Search for the cell housing the specified text and yield its [x, y] center coordinate. 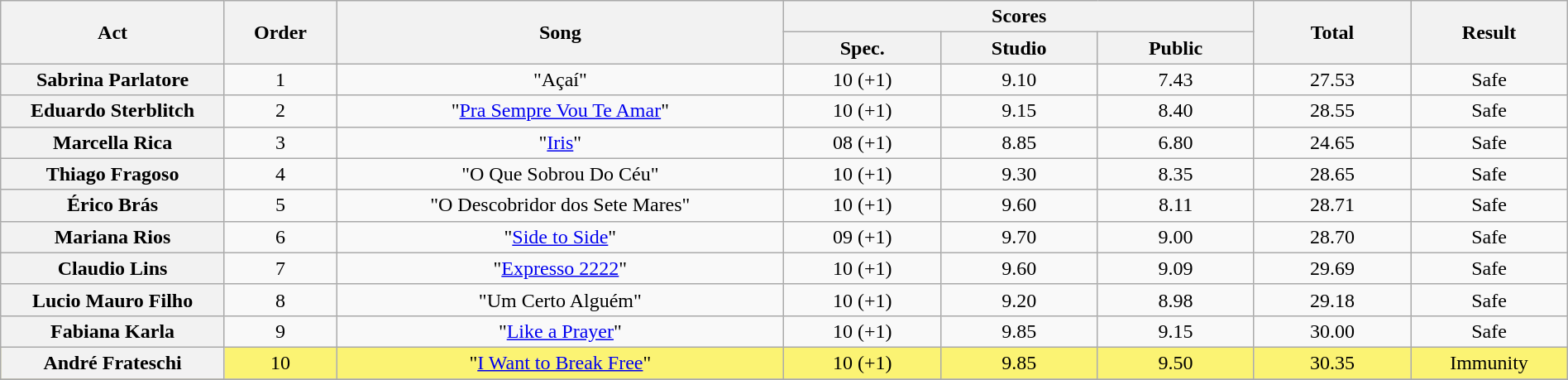
Order [280, 32]
Immunity [1489, 363]
8.11 [1176, 205]
29.69 [1331, 268]
"Iris" [561, 142]
28.71 [1331, 205]
27.53 [1331, 79]
Scores [1019, 17]
Marcella Rica [112, 142]
29.18 [1331, 300]
Result [1489, 32]
8.35 [1176, 174]
Lucio Mauro Filho [112, 300]
3 [280, 142]
Studio [1019, 48]
28.55 [1331, 111]
9.20 [1019, 300]
9.09 [1176, 268]
Spec. [862, 48]
"Like a Prayer" [561, 331]
Sabrina Parlatore [112, 79]
"Pra Sempre Vou Te Amar" [561, 111]
09 (+1) [862, 237]
Érico Brás [112, 205]
Act [112, 32]
9.30 [1019, 174]
André Frateschi [112, 363]
8.85 [1019, 142]
24.65 [1331, 142]
28.65 [1331, 174]
10 [280, 363]
"I Want to Break Free" [561, 363]
6 [280, 237]
"Side to Side" [561, 237]
8 [280, 300]
Fabiana Karla [112, 331]
Claudio Lins [112, 268]
"Açaí" [561, 79]
30.00 [1331, 331]
30.35 [1331, 363]
7.43 [1176, 79]
1 [280, 79]
Song [561, 32]
"O Que Sobrou Do Céu" [561, 174]
"Expresso 2222" [561, 268]
9.00 [1176, 237]
"O Descobridor dos Sete Mares" [561, 205]
9.10 [1019, 79]
Public [1176, 48]
8.40 [1176, 111]
Total [1331, 32]
2 [280, 111]
8.98 [1176, 300]
7 [280, 268]
5 [280, 205]
9.70 [1019, 237]
28.70 [1331, 237]
4 [280, 174]
08 (+1) [862, 142]
6.80 [1176, 142]
"Um Certo Alguém" [561, 300]
Eduardo Sterblitch [112, 111]
9.50 [1176, 363]
Thiago Fragoso [112, 174]
9 [280, 331]
Mariana Rios [112, 237]
